Search for the cell housing the specified text and yield its [x, y] center coordinate. 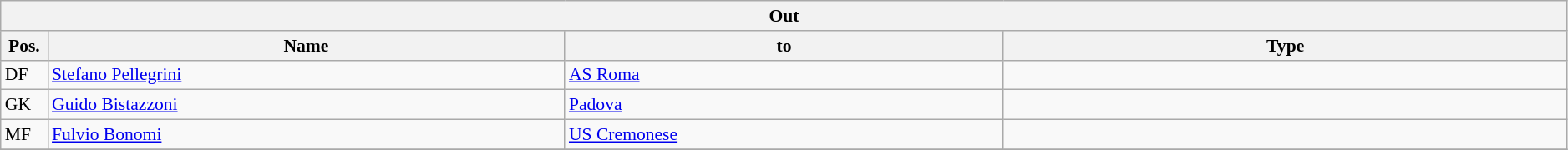
Pos. [24, 46]
Type [1285, 46]
Out [784, 16]
GK [24, 105]
DF [24, 75]
Padova [784, 105]
US Cremonese [784, 135]
Stefano Pellegrini [306, 75]
to [784, 46]
Name [306, 46]
AS Roma [784, 75]
Fulvio Bonomi [306, 135]
Guido Bistazzoni [306, 105]
MF [24, 135]
